Determine the [x, y] coordinate at the center of the cell enclosing the given text.  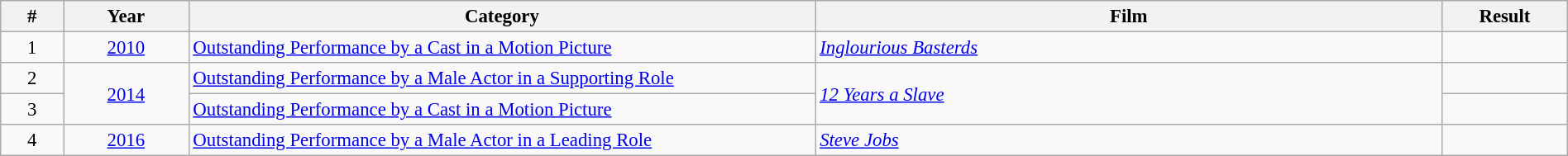
Year [126, 17]
12 Years a Slave [1129, 94]
Result [1505, 17]
2010 [126, 48]
Inglourious Basterds [1129, 48]
Steve Jobs [1129, 140]
4 [32, 140]
1 [32, 48]
Outstanding Performance by a Male Actor in a Supporting Role [502, 78]
2014 [126, 94]
Outstanding Performance by a Male Actor in a Leading Role [502, 140]
2 [32, 78]
3 [32, 110]
Category [502, 17]
2016 [126, 140]
# [32, 17]
Film [1129, 17]
